Output the [x, y] coordinate of the center of the cell containing the given text.  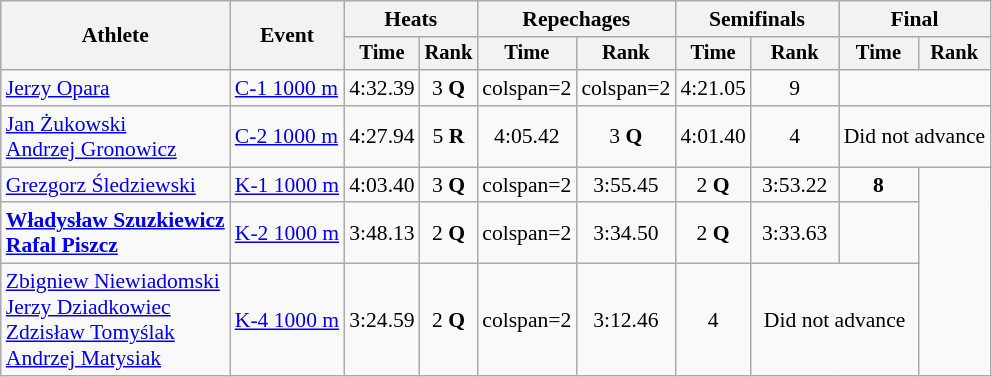
Władysław SzuzkiewiczRafal Piszcz [116, 234]
8 [879, 185]
3:53.22 [795, 185]
5 R [449, 136]
4:27.94 [382, 136]
4:05.42 [526, 136]
Heats [410, 19]
K-1 1000 m [287, 185]
3:33.63 [795, 234]
3:34.50 [626, 234]
4:21.05 [712, 88]
Repechages [576, 19]
9 [795, 88]
Athlete [116, 36]
3:48.13 [382, 234]
3:12.46 [626, 320]
C-1 1000 m [287, 88]
Zbigniew NiewiadomskiJerzy DziadkowiecZdzisław TomyślakAndrzej Matysiak [116, 320]
K-2 1000 m [287, 234]
4:01.40 [712, 136]
4:32.39 [382, 88]
K-4 1000 m [287, 320]
3:55.45 [626, 185]
Event [287, 36]
4:03.40 [382, 185]
C-2 1000 m [287, 136]
3:24.59 [382, 320]
Jerzy Opara [116, 88]
Final [915, 19]
Jan Żukowski Andrzej Gronowicz [116, 136]
Grezgorz Śledziewski [116, 185]
Semifinals [756, 19]
